Capture the cell that displays the provided text and extract its [X, Y] central coordinate. 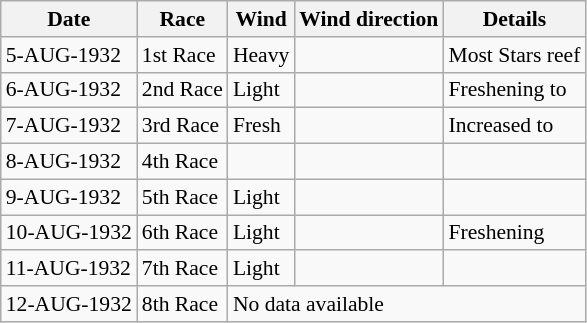
Wind [261, 19]
Freshening [514, 233]
8th Race [182, 304]
Date [69, 19]
9-AUG-1932 [69, 197]
Details [514, 19]
Heavy [261, 55]
5-AUG-1932 [69, 55]
2nd Race [182, 90]
Race [182, 19]
12-AUG-1932 [69, 304]
6th Race [182, 233]
1st Race [182, 55]
8-AUG-1932 [69, 162]
11-AUG-1932 [69, 269]
10-AUG-1932 [69, 233]
5th Race [182, 197]
7th Race [182, 269]
3rd Race [182, 126]
Wind direction [368, 19]
Most Stars reef [514, 55]
7-AUG-1932 [69, 126]
Fresh [261, 126]
4th Race [182, 162]
Increased to [514, 126]
No data available [407, 304]
Freshening to [514, 90]
6-AUG-1932 [69, 90]
